Output the (x, y) coordinate of the center of the cell containing the given text.  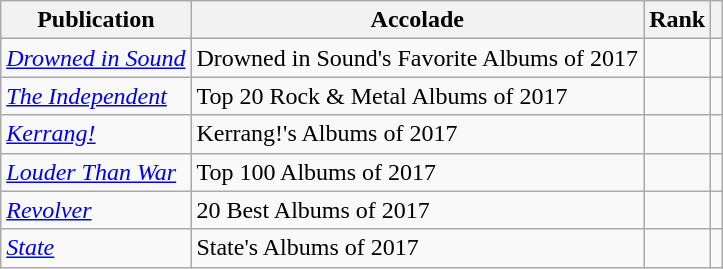
Kerrang! (96, 134)
State (96, 248)
Revolver (96, 210)
Drowned in Sound's Favorite Albums of 2017 (418, 58)
Louder Than War (96, 172)
20 Best Albums of 2017 (418, 210)
Accolade (418, 20)
State's Albums of 2017 (418, 248)
Top 100 Albums of 2017 (418, 172)
The Independent (96, 96)
Kerrang!'s Albums of 2017 (418, 134)
Top 20 Rock & Metal Albums of 2017 (418, 96)
Rank (678, 20)
Publication (96, 20)
Drowned in Sound (96, 58)
